Identify which cell holds the provided text, then report its (x, y) central coordinate. 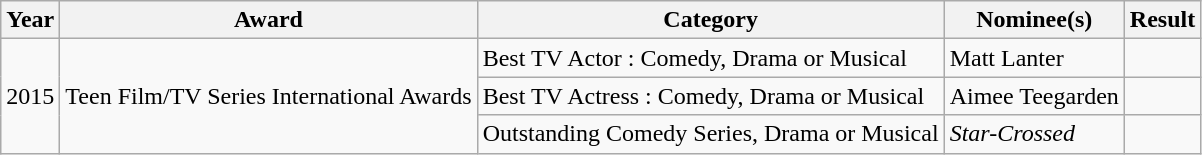
Result (1162, 20)
Outstanding Comedy Series, Drama or Musical (710, 134)
Best TV Actor : Comedy, Drama or Musical (710, 58)
Best TV Actress : Comedy, Drama or Musical (710, 96)
Award (268, 20)
Year (30, 20)
Aimee Teegarden (1034, 96)
2015 (30, 96)
Nominee(s) (1034, 20)
Category (710, 20)
Matt Lanter (1034, 58)
Teen Film/TV Series International Awards (268, 96)
Star-Crossed (1034, 134)
